Output the (x, y) coordinate of the center of the cell containing the given text.  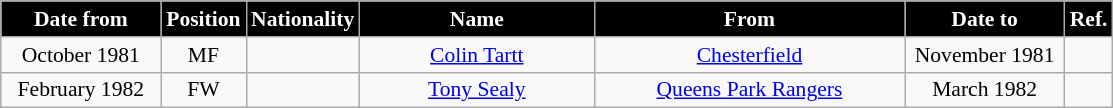
November 1981 (985, 55)
Ref. (1089, 19)
March 1982 (985, 90)
Date from (81, 19)
Queens Park Rangers (749, 90)
Chesterfield (749, 55)
MF (204, 55)
Tony Sealy (476, 90)
Colin Tartt (476, 55)
Position (204, 19)
October 1981 (81, 55)
Nationality (302, 19)
From (749, 19)
Name (476, 19)
Date to (985, 19)
FW (204, 90)
February 1982 (81, 90)
